From the cell containing the given text, extract its center point as [X, Y] coordinate. 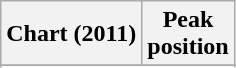
Peakposition [188, 34]
Chart (2011) [72, 34]
